Determine the (X, Y) coordinate at the center of the cell enclosing the given text.  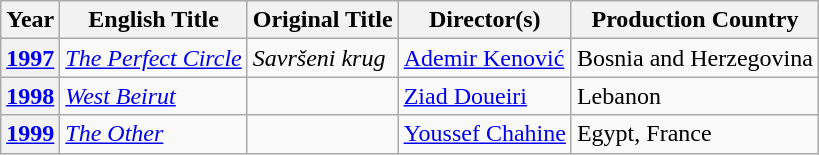
Youssef Chahine (484, 134)
1998 (30, 96)
English Title (154, 20)
Production Country (694, 20)
Ademir Kenović (484, 58)
Lebanon (694, 96)
Director(s) (484, 20)
Ziad Doueiri (484, 96)
The Perfect Circle (154, 58)
West Beirut (154, 96)
1999 (30, 134)
Savršeni krug (322, 58)
Egypt, France (694, 134)
1997 (30, 58)
Year (30, 20)
The Other (154, 134)
Bosnia and Herzegovina (694, 58)
Original Title (322, 20)
